Find where the given text appears and provide that cell's center as (X, Y) coordinate. 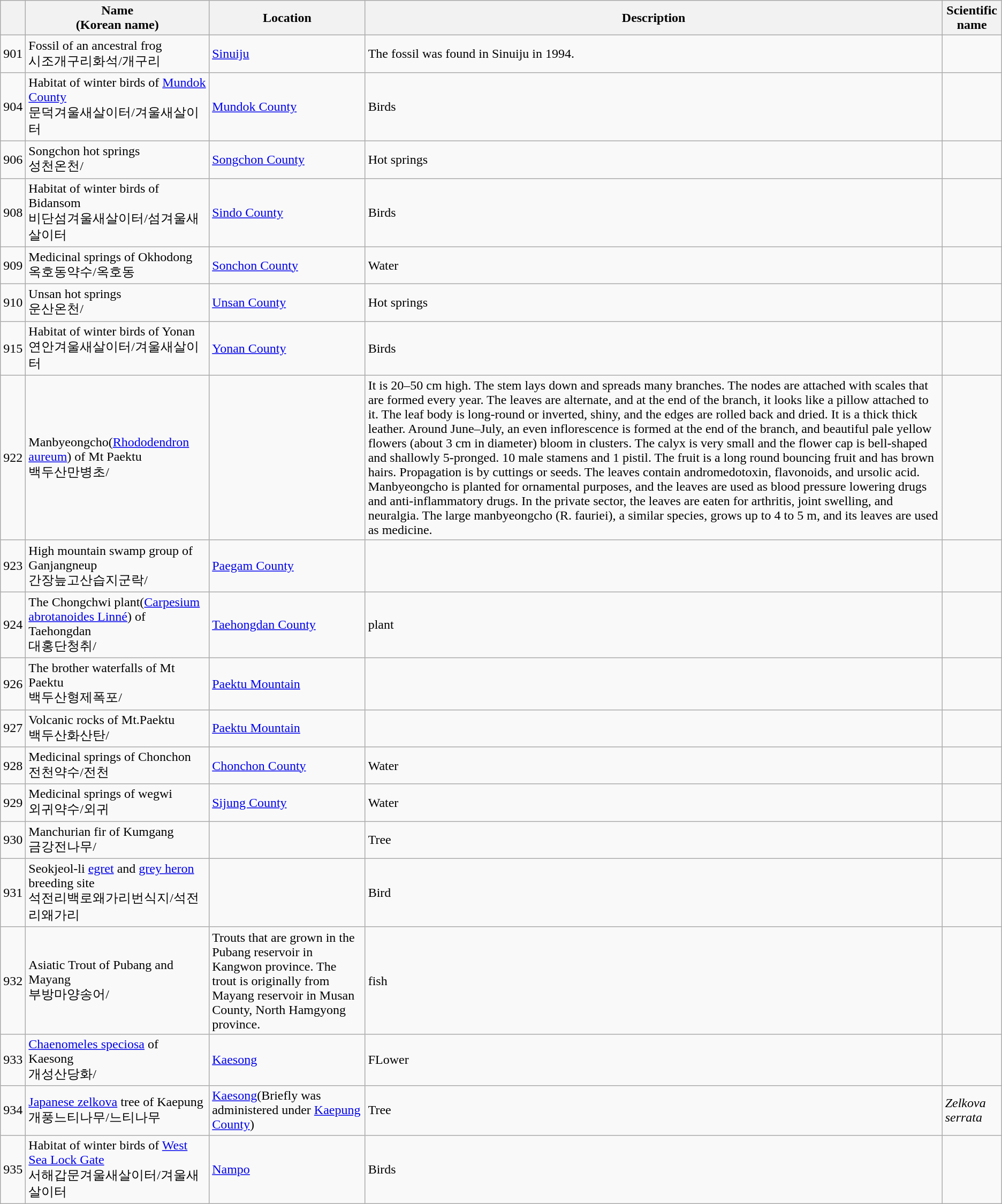
fish (654, 980)
Volcanic rocks of Mt.Paektu백두산화산탄/ (118, 728)
931 (13, 893)
930 (13, 840)
Medicinal springs of Chonchon전천약수/전천 (118, 766)
Asiatic Trout of Pubang and Mayang부방마양송어/ (118, 980)
Unsan hot springs운산온천/ (118, 303)
Japanese zelkova tree of Kaepung개풍느티나무/느티나무 (118, 1110)
Songchon hot springs성천온천/ (118, 159)
Habitat of winter birds of Yonan연안겨울새살이터/겨울새살이터 (118, 348)
Sindo County (287, 212)
Manbyeongcho(Rhododendron aureum) of Mt Paektu백두산만병초/ (118, 458)
Zelkova serrata (972, 1110)
Location (287, 18)
Habitat of winter birds of Mundok County문덕겨울새살이터/겨울새살이터 (118, 106)
932 (13, 980)
Yonan County (287, 348)
Sinuiju (287, 54)
908 (13, 212)
FLower (654, 1060)
Seokjeol-li egret and grey heron breeding site석전리백로왜가리번식지/석전리왜가리 (118, 893)
Chonchon County (287, 766)
Songchon County (287, 159)
Medicinal springs of wegwi외귀약수/외귀 (118, 803)
The brother waterfalls of Mt Paektu백두산형제폭포/ (118, 684)
Bird (654, 893)
Fossil of an ancestral frog시조개구리화석/개구리 (118, 54)
plant (654, 625)
Sijung County (287, 803)
929 (13, 803)
Paegam County (287, 566)
Chaenomeles speciosa of Kaesong개성산당화/ (118, 1060)
High mountain swamp group of Ganjangneup간장늪고산습지군락/ (118, 566)
Habitat of winter birds of Bidansom비단섬겨울새살이터/섬겨울새살이터 (118, 212)
922 (13, 458)
Unsan County (287, 303)
Habitat of winter birds of West Sea Lock Gate서해갑문겨울새살이터/겨울새살이터 (118, 1169)
915 (13, 348)
935 (13, 1169)
Kaesong(Briefly was administered under Kaepung County) (287, 1110)
Description (654, 18)
The fossil was found in Sinuiju in 1994. (654, 54)
933 (13, 1060)
928 (13, 766)
924 (13, 625)
Medicinal springs of Okhodong옥호동약수/옥호동 (118, 265)
Name(Korean name) (118, 18)
926 (13, 684)
Taehongdan County (287, 625)
934 (13, 1110)
927 (13, 728)
Scientific name (972, 18)
Mundok County (287, 106)
Nampo (287, 1169)
909 (13, 265)
910 (13, 303)
904 (13, 106)
Manchurian fir of Kumgang금강전나무/ (118, 840)
The Chongchwi plant(Carpesium abrotanoides Linné) of Taehongdan대홍단청취/ (118, 625)
Kaesong (287, 1060)
906 (13, 159)
901 (13, 54)
Sonchon County (287, 265)
923 (13, 566)
